Capture the cell that displays the provided text and extract its (x, y) central coordinate. 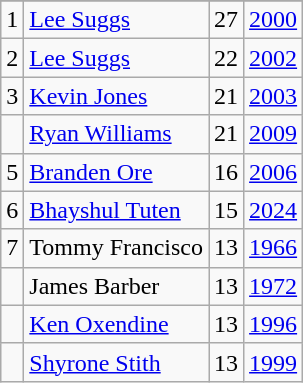
6 (12, 210)
Shyrone Stith (116, 362)
22 (226, 58)
15 (226, 210)
Kevin Jones (116, 96)
2024 (274, 210)
2003 (274, 96)
1996 (274, 324)
1 (12, 20)
7 (12, 248)
27 (226, 20)
James Barber (116, 286)
2000 (274, 20)
Tommy Francisco (116, 248)
1999 (274, 362)
2002 (274, 58)
2 (12, 58)
Bhayshul Tuten (116, 210)
2006 (274, 172)
1972 (274, 286)
16 (226, 172)
Branden Ore (116, 172)
3 (12, 96)
Ryan Williams (116, 134)
5 (12, 172)
Ken Oxendine (116, 324)
2009 (274, 134)
1966 (274, 248)
